Return (X, Y) of the center of cell containing provided text 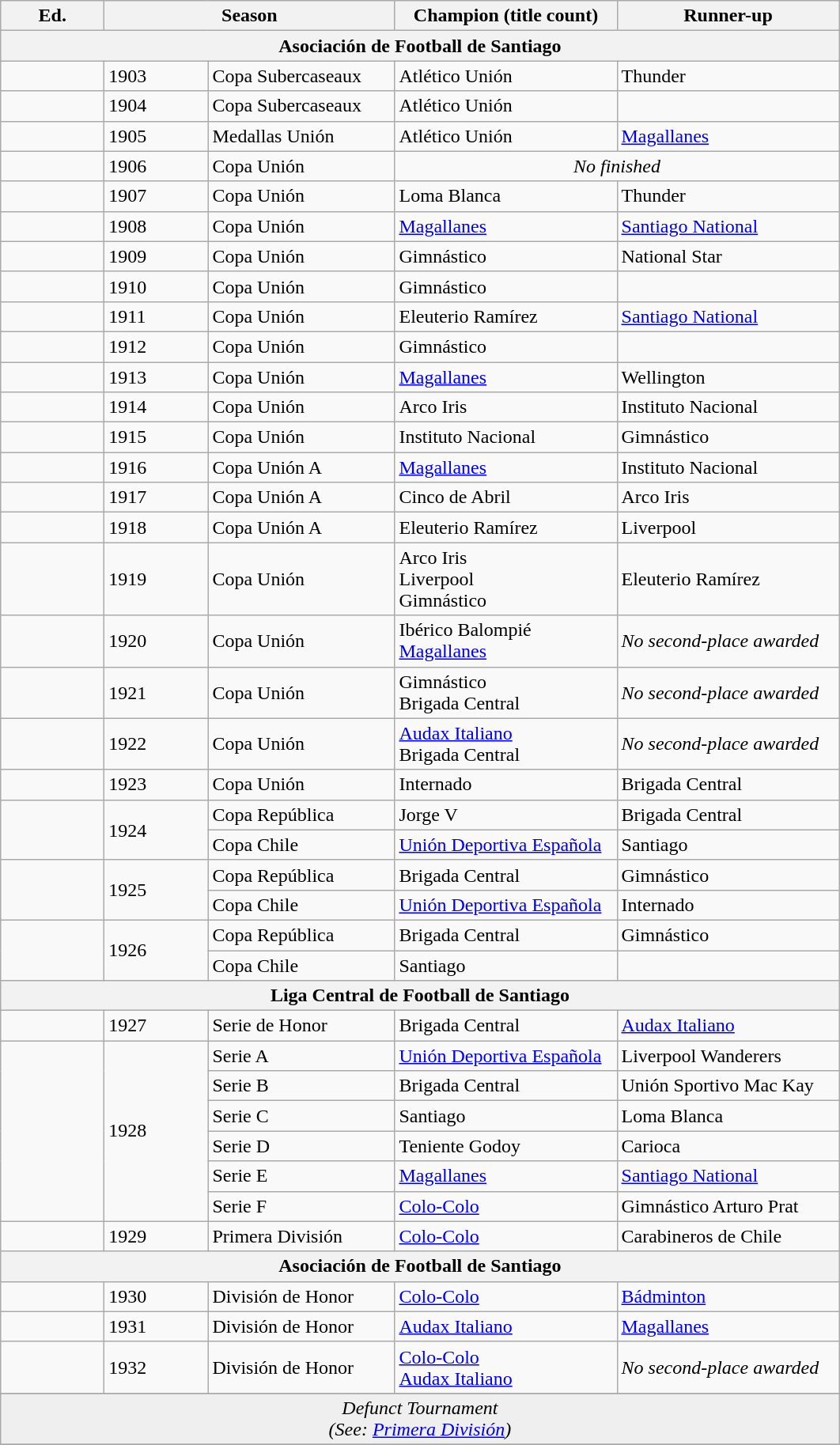
1922 (157, 743)
1909 (157, 256)
Defunct Tournament(See: Primera División) (420, 1419)
Runner-up (728, 16)
1913 (157, 377)
Champion (title count) (506, 16)
1925 (157, 890)
Audax Italiano Brigada Central (506, 743)
1915 (157, 437)
1924 (157, 830)
Serie C (301, 1116)
Serie F (301, 1206)
Teniente Godoy (506, 1146)
Liga Central de Football de Santiago (420, 996)
Serie de Honor (301, 1026)
Bádminton (728, 1296)
National Star (728, 256)
1929 (157, 1236)
Carabineros de Chile (728, 1236)
1928 (157, 1131)
Carioca (728, 1146)
No finished (617, 166)
1904 (157, 106)
Wellington (728, 377)
1927 (157, 1026)
Liverpool (728, 528)
Cinco de Abril (506, 497)
Primera División (301, 1236)
1906 (157, 166)
1905 (157, 136)
1903 (157, 76)
1919 (157, 579)
Serie B (301, 1086)
1910 (157, 286)
Season (250, 16)
Colo-Colo Audax Italiano (506, 1367)
1907 (157, 196)
1917 (157, 497)
1914 (157, 407)
1931 (157, 1326)
Gimnástico Arturo Prat (728, 1206)
1930 (157, 1296)
1918 (157, 528)
Liverpool Wanderers (728, 1056)
1932 (157, 1367)
1921 (157, 693)
1911 (157, 316)
Ed. (52, 16)
1920 (157, 641)
Serie D (301, 1146)
Serie E (301, 1176)
Arco Iris Liverpool Gimnástico (506, 579)
Jorge V (506, 815)
1908 (157, 226)
Ibérico Balompié Magallanes (506, 641)
Serie A (301, 1056)
1926 (157, 950)
1923 (157, 785)
Unión Sportivo Mac Kay (728, 1086)
Medallas Unión (301, 136)
Gimnástico Brigada Central (506, 693)
1912 (157, 346)
1916 (157, 467)
